Extract the [X, Y] coordinate from the center of the cell holding the provided text.  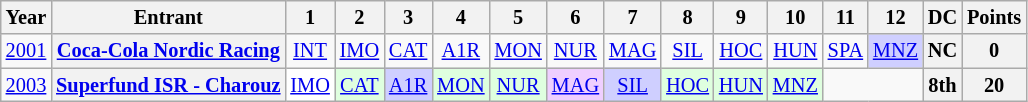
20 [994, 85]
5 [518, 17]
10 [796, 17]
2003 [26, 85]
NC [942, 51]
9 [741, 17]
SPA [846, 51]
12 [896, 17]
Entrant [168, 17]
Coca-Cola Nordic Racing [168, 51]
Superfund ISR - Charouz [168, 85]
11 [846, 17]
4 [460, 17]
7 [632, 17]
2 [360, 17]
8th [942, 85]
Points [994, 17]
8 [688, 17]
0 [994, 51]
3 [408, 17]
1 [310, 17]
INT [310, 51]
Year [26, 17]
6 [576, 17]
DC [942, 17]
2001 [26, 51]
